Search for the cell housing the specified text and yield its [X, Y] center coordinate. 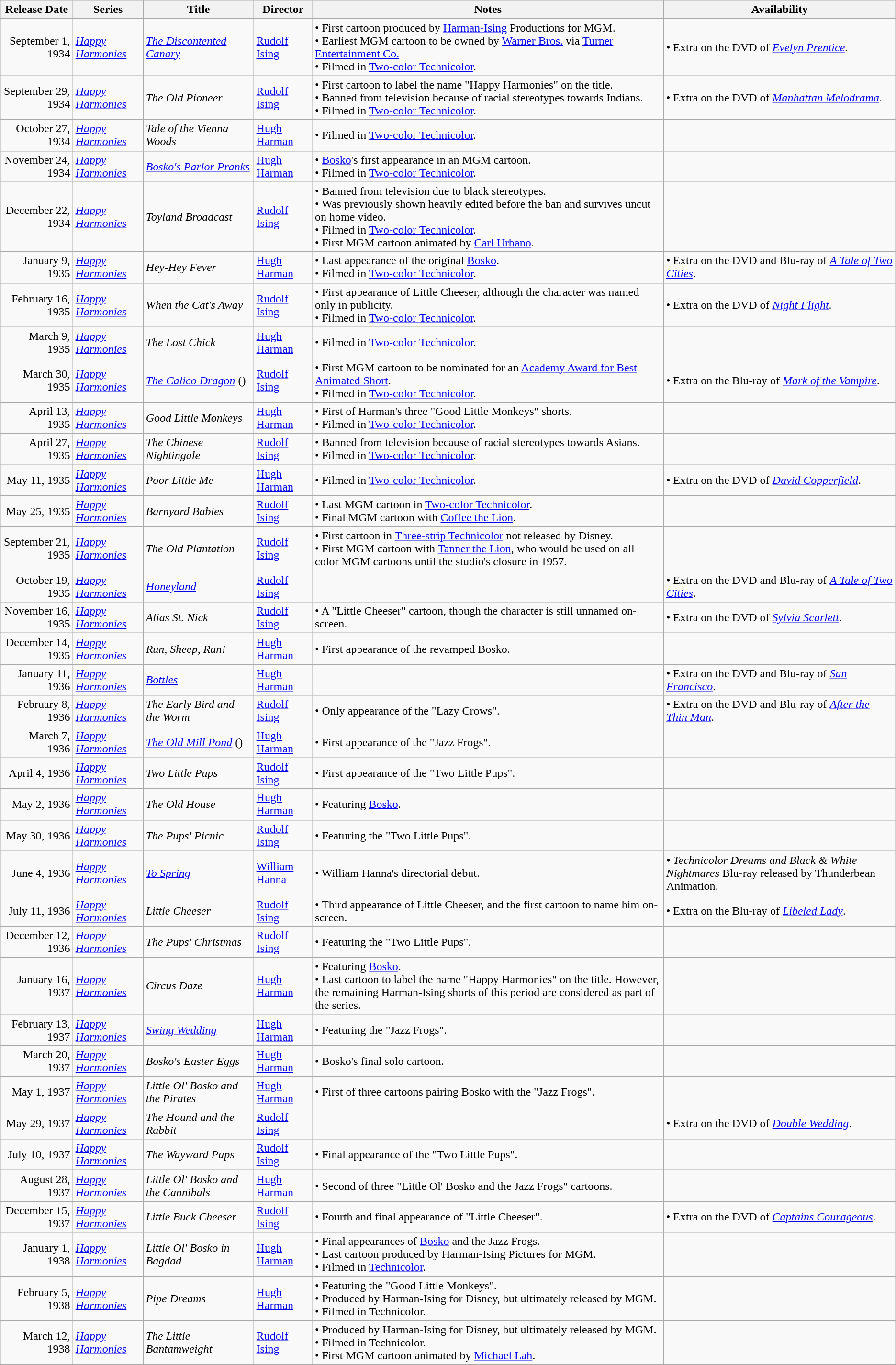
March 9, 1935 [36, 343]
Little Ol' Bosko and the Cannibals [198, 1186]
When the Cat's Away [198, 305]
The Pups' Christmas [198, 942]
February 13, 1937 [36, 1030]
February 5, 1938 [36, 1298]
Good Little Monkeys [198, 417]
• First appearance of the "Two Little Pups". [488, 773]
Bosko's Parlor Pranks [198, 167]
May 29, 1937 [36, 1124]
Toyland Broadcast [198, 217]
March 20, 1937 [36, 1062]
Title [198, 10]
April 4, 1936 [36, 773]
• A "Little Cheeser" cartoon, though the character is still unnamed on-screen. [488, 617]
• Extra on the DVD of Evelyn Prentice. [779, 47]
February 16, 1935 [36, 305]
Two Little Pups [198, 773]
May 2, 1936 [36, 804]
Honeyland [198, 587]
December 12, 1936 [36, 942]
• First of Harman's three "Good Little Monkeys" shorts. • Filmed in Two-color Technicolor. [488, 417]
The Old Pioneer [198, 98]
• William Hanna's directorial debut. [488, 873]
• Technicolor Dreams and Black & White Nightmares Blu-ray released by Thunderbean Animation. [779, 873]
Circus Daze [198, 986]
Poor Little Me [198, 480]
To Spring [198, 873]
Hey-Hey Fever [198, 267]
The Wayward Pups [198, 1154]
• First of three cartoons pairing Bosko with the "Jazz Frogs". [488, 1092]
Alias St. Nick [198, 617]
December 15, 1937 [36, 1217]
Little Ol' Bosko and the Pirates [198, 1092]
• Extra on the DVD of David Copperfield. [779, 480]
• Final appearances of Bosko and the Jazz Frogs.• Last cartoon produced by Harman-Ising Pictures for MGM.• Filmed in Technicolor. [488, 1254]
• Final appearance of the "Two Little Pups". [488, 1154]
The Discontented Canary [198, 47]
September 1, 1934 [36, 47]
March 12, 1938 [36, 1343]
July 11, 1936 [36, 910]
William Hanna [283, 873]
• Third appearance of Little Cheeser, and the first cartoon to name him on-screen. [488, 910]
• Bosko's first appearance in an MGM cartoon.• Filmed in Two-color Technicolor. [488, 167]
May 1, 1937 [36, 1092]
The Lost Chick [198, 343]
Bottles [198, 680]
October 27, 1934 [36, 135]
April 13, 1935 [36, 417]
• Banned from television because of racial stereotypes towards Asians.• Filmed in Two-color Technicolor. [488, 449]
The Old Mill Pond () [198, 742]
The Old House [198, 804]
• Featuring the "Good Little Monkeys".• Produced by Harman-Ising for Disney, but ultimately released by MGM.• Filmed in Technicolor. [488, 1298]
May 25, 1935 [36, 511]
Pipe Dreams [198, 1298]
December 22, 1934 [36, 217]
• Last appearance of the original Bosko.• Filmed in Two-color Technicolor. [488, 267]
November 24, 1934 [36, 167]
• Fourth and final appearance of "Little Cheeser". [488, 1217]
Little Buck Cheeser [198, 1217]
August 28, 1937 [36, 1186]
Little Ol' Bosko in Bagdad [198, 1254]
Swing Wedding [198, 1030]
• Extra on the DVD of Captains Courageous. [779, 1217]
March 30, 1935 [36, 380]
• Extra on the DVD of Sylvia Scarlett. [779, 617]
October 19, 1935 [36, 587]
The Chinese Nightingale [198, 449]
Run, Sheep, Run! [198, 649]
The Little Bantamweight [198, 1343]
• Extra on the DVD of Double Wedding. [779, 1124]
Director [283, 10]
• Featuring Bosko. [488, 804]
September 29, 1934 [36, 98]
January 9, 1935 [36, 267]
• First MGM cartoon to be nominated for an Academy Award for Best Animated Short.• Filmed in Two-color Technicolor. [488, 380]
Bosko's Easter Eggs [198, 1062]
• First appearance of Little Cheeser, although the character was named only in publicity.• Filmed in Two-color Technicolor. [488, 305]
• Extra on the DVD of Night Flight. [779, 305]
Availability [779, 10]
May 30, 1936 [36, 836]
• Only appearance of the "Lazy Crows". [488, 711]
November 16, 1935 [36, 617]
• First appearance of the "Jazz Frogs". [488, 742]
March 7, 1936 [36, 742]
January 16, 1937 [36, 986]
May 11, 1935 [36, 480]
April 27, 1935 [36, 449]
Little Cheeser [198, 910]
January 11, 1936 [36, 680]
The Hound and the Rabbit [198, 1124]
The Old Plantation [198, 549]
January 1, 1938 [36, 1254]
September 21, 1935 [36, 549]
• Featuring the "Jazz Frogs". [488, 1030]
• Extra on the DVD and Blu-ray of After the Thin Man. [779, 711]
July 10, 1937 [36, 1154]
December 14, 1935 [36, 649]
February 8, 1936 [36, 711]
Tale of the Vienna Woods [198, 135]
• Extra on the DVD and Blu-ray of San Francisco. [779, 680]
The Pups' Picnic [198, 836]
Release Date [36, 10]
• First appearance of the revamped Bosko. [488, 649]
June 4, 1936 [36, 873]
Notes [488, 10]
The Calico Dragon () [198, 380]
Series [108, 10]
• Extra on the DVD of Manhattan Melodrama. [779, 98]
• Extra on the Blu-ray of Libeled Lady. [779, 910]
• Bosko's final solo cartoon. [488, 1062]
• Produced by Harman-Ising for Disney, but ultimately released by MGM.• Filmed in Technicolor.• First MGM cartoon animated by Michael Lah. [488, 1343]
• Extra on the Blu-ray of Mark of the Vampire. [779, 380]
The Early Bird and the Worm [198, 711]
Barnyard Babies [198, 511]
• Last MGM cartoon in Two-color Technicolor.• Final MGM cartoon with Coffee the Lion. [488, 511]
• Second of three "Little Ol' Bosko and the Jazz Frogs" cartoons. [488, 1186]
